Determine the (X, Y) coordinate at the center of the cell enclosing the given text.  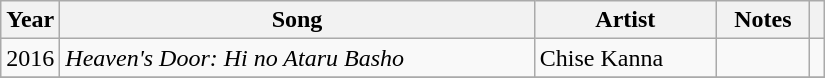
Year (30, 20)
Notes (762, 20)
2016 (30, 58)
Heaven's Door: Hi no Ataru Basho (297, 58)
Artist (625, 20)
Song (297, 20)
Chise Kanna (625, 58)
